Output the [X, Y] coordinate of the center of the cell containing the given text.  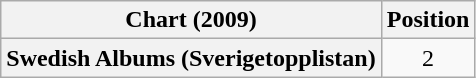
Swedish Albums (Sverigetopplistan) [191, 58]
Chart (2009) [191, 20]
2 [428, 58]
Position [428, 20]
